Identify which cell holds the provided text, then report its [x, y] central coordinate. 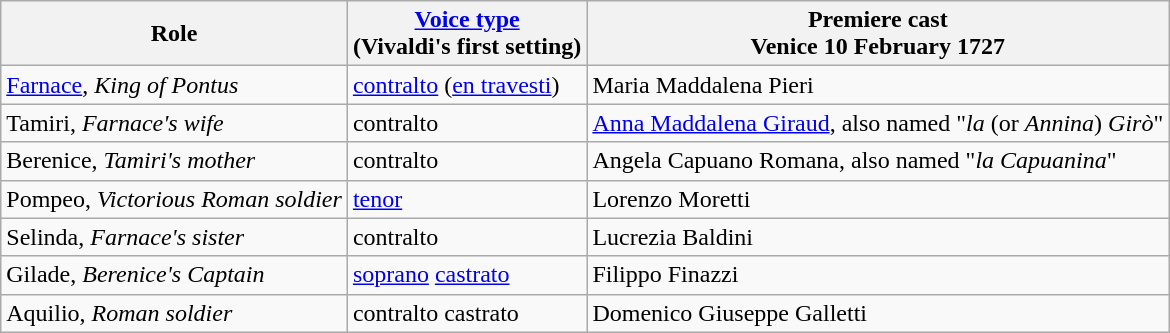
Pompeo, Victorious Roman soldier [174, 199]
tenor [466, 199]
Aquilio, Roman soldier [174, 313]
Lucrezia Baldini [878, 237]
Gilade, Berenice's Captain [174, 275]
contralto (en travesti) [466, 85]
Maria Maddalena Pieri [878, 85]
Tamiri, Farnace's wife [174, 123]
Anna Maddalena Giraud, also named "la (or Annina) Girò" [878, 123]
Lorenzo Moretti [878, 199]
Selinda, Farnace's sister [174, 237]
Premiere castVenice 10 February 1727 [878, 34]
Berenice, Tamiri's mother [174, 161]
Angela Capuano Romana, also named "la Capuanina" [878, 161]
Voice type(Vivaldi's first setting) [466, 34]
Role [174, 34]
soprano castrato [466, 275]
Filippo Finazzi [878, 275]
Farnace, King of Pontus [174, 85]
contralto castrato [466, 313]
Domenico Giuseppe Galletti [878, 313]
